Identify which cell holds the provided text, then report its [X, Y] central coordinate. 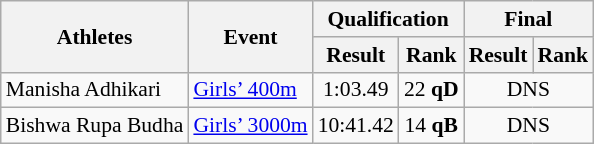
Event [250, 36]
Girls’ 3000m [250, 126]
Manisha Adhikari [95, 90]
22 qD [432, 90]
Athletes [95, 36]
Qualification [388, 19]
Bishwa Rupa Budha [95, 126]
Girls’ 400m [250, 90]
1:03.49 [356, 90]
10:41.42 [356, 126]
Final [528, 19]
14 qB [432, 126]
